Locate the cell with the specified text and output its [x, y] center coordinate. 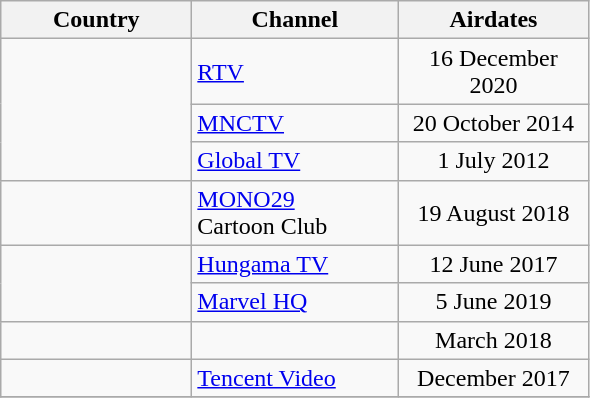
12 June 2017 [494, 264]
Tencent Video [295, 378]
March 2018 [494, 340]
RTV [295, 72]
Channel [295, 20]
Marvel HQ [295, 302]
MONO29Cartoon Club [295, 212]
20 October 2014 [494, 123]
Global TV [295, 161]
5 June 2019 [494, 302]
Country [96, 20]
Airdates [494, 20]
December 2017 [494, 378]
MNCTV [295, 123]
19 August 2018 [494, 212]
1 July 2012 [494, 161]
Hungama TV [295, 264]
16 December 2020 [494, 72]
